Locate the cell with the specified text and output its (X, Y) center coordinate. 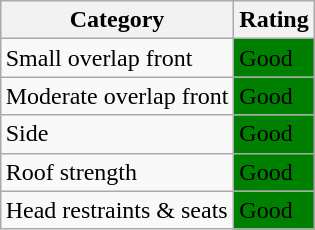
Side (117, 134)
Category (117, 20)
Head restraints & seats (117, 210)
Moderate overlap front (117, 96)
Roof strength (117, 172)
Small overlap front (117, 58)
Rating (274, 20)
